Extract the (X, Y) coordinate from the center of the cell holding the provided text.  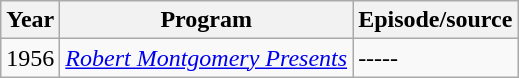
Year (30, 20)
Episode/source (436, 20)
1956 (30, 58)
Program (206, 20)
Robert Montgomery Presents (206, 58)
----- (436, 58)
